Detect which cell encompasses the target text, then output its [X, Y] center coordinate. 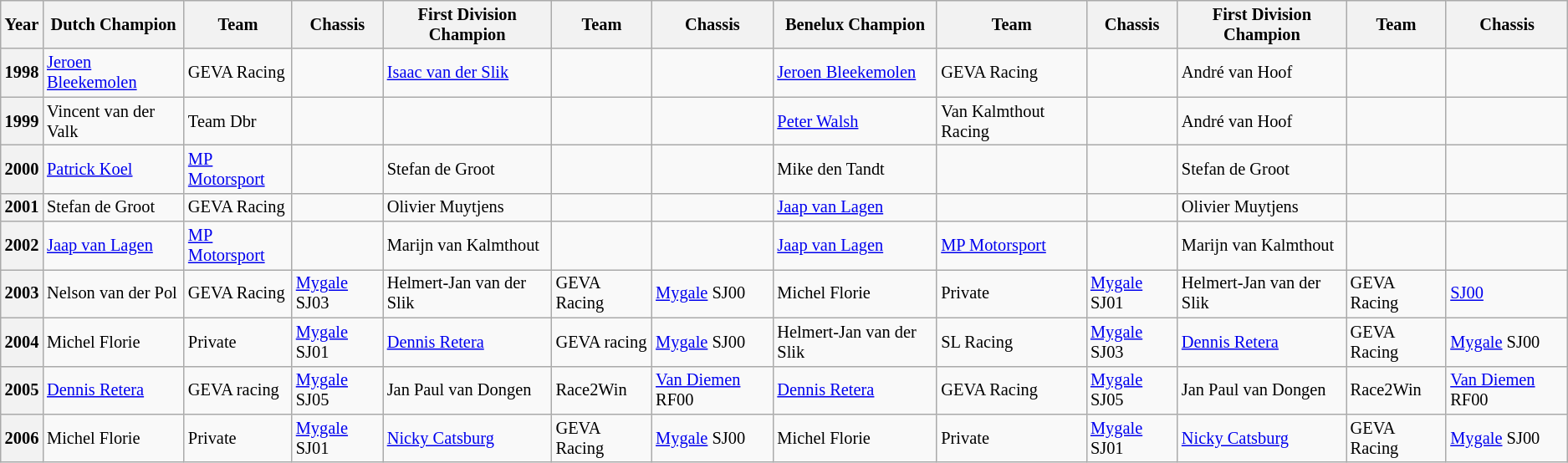
SJ00 [1507, 293]
Patrick Koel [114, 169]
Isaac van der Slik [467, 73]
Vincent van der Valk [114, 121]
Year [22, 24]
2002 [22, 246]
Van Kalmthout Racing [1012, 121]
2001 [22, 207]
Mike den Tandt [856, 169]
Peter Walsh [856, 121]
Team Dbr [237, 121]
Nelson van der Pol [114, 293]
2003 [22, 293]
2000 [22, 169]
2005 [22, 390]
2006 [22, 438]
1998 [22, 73]
SL Racing [1012, 342]
1999 [22, 121]
Dutch Champion [114, 24]
Benelux Champion [856, 24]
2004 [22, 342]
